Extract the (X, Y) coordinate from the center of the cell holding the provided text.  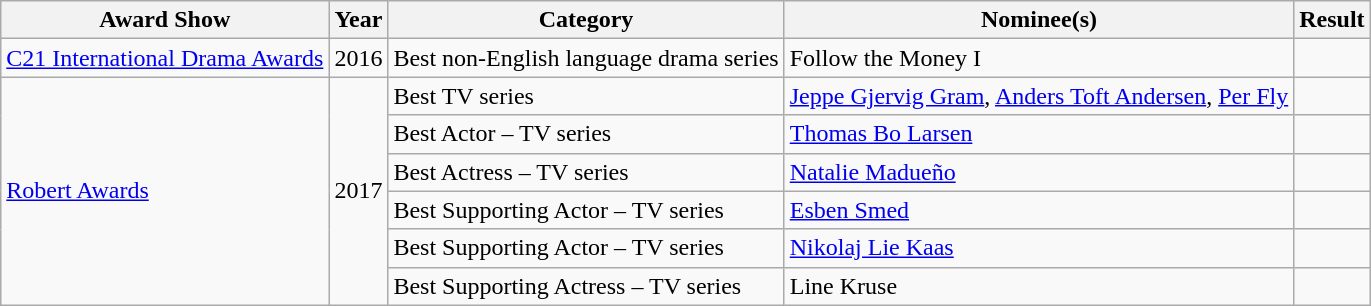
Follow the Money I (1039, 58)
Robert Awards (165, 191)
Best Actress – TV series (586, 172)
Best Supporting Actress – TV series (586, 286)
Line Kruse (1039, 286)
Best Actor – TV series (586, 134)
Award Show (165, 20)
C21 International Drama Awards (165, 58)
Year (358, 20)
Esben Smed (1039, 210)
2016 (358, 58)
Thomas Bo Larsen (1039, 134)
Jeppe Gjervig Gram, Anders Toft Andersen, Per Fly (1039, 96)
2017 (358, 191)
Best TV series (586, 96)
Result (1332, 20)
Category (586, 20)
Natalie Madueño (1039, 172)
Best non-English language drama series (586, 58)
Nikolaj Lie Kaas (1039, 248)
Nominee(s) (1039, 20)
